Return the [x, y] coordinate for the center point of the cell that contains the specified text.  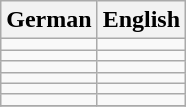
German [49, 20]
English [141, 20]
